Scan for the cell matching the given text and deliver its [x, y] coordinate at center. 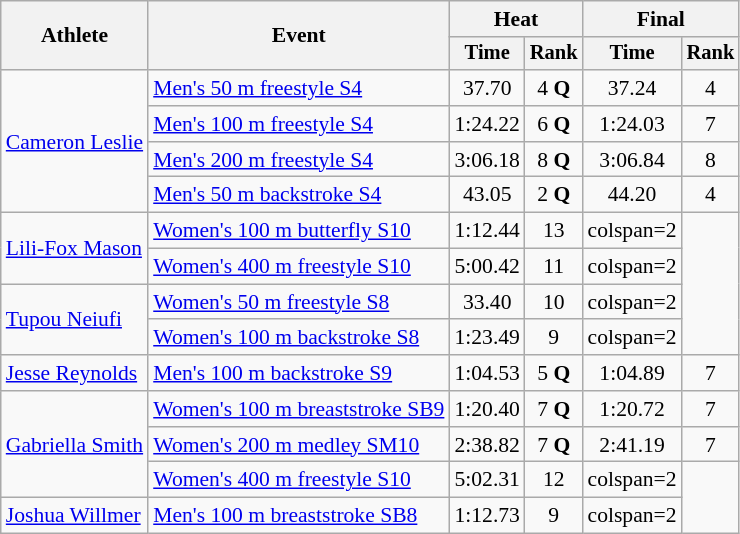
37.70 [486, 88]
3:06.84 [632, 160]
Lili-Fox Mason [74, 248]
Women's 100 m breaststroke SB9 [298, 409]
4 Q [554, 88]
Gabriella Smith [74, 444]
2:38.82 [486, 445]
Joshua Willmer [74, 516]
1:24.03 [632, 124]
10 [554, 302]
1:23.49 [486, 338]
2 Q [554, 195]
5 Q [554, 373]
8 Q [554, 160]
1:04.89 [632, 373]
6 Q [554, 124]
Cameron Leslie [74, 141]
12 [554, 480]
Men's 100 m breaststroke SB8 [298, 516]
Men's 50 m backstroke S4 [298, 195]
Women's 200 m medley SM10 [298, 445]
5:00.42 [486, 267]
8 [711, 160]
Women's 100 m butterfly S10 [298, 231]
43.05 [486, 195]
Men's 100 m backstroke S9 [298, 373]
Men's 200 m freestyle S4 [298, 160]
Heat [516, 19]
5:02.31 [486, 480]
2:41.19 [632, 445]
Jesse Reynolds [74, 373]
44.20 [632, 195]
33.40 [486, 302]
Tupou Neiufi [74, 320]
Event [298, 36]
Men's 100 m freestyle S4 [298, 124]
Final [662, 19]
Men's 50 m freestyle S4 [298, 88]
1:24.22 [486, 124]
3:06.18 [486, 160]
1:20.72 [632, 409]
13 [554, 231]
1:12.73 [486, 516]
1:04.53 [486, 373]
Women's 100 m backstroke S8 [298, 338]
37.24 [632, 88]
1:12.44 [486, 231]
1:20.40 [486, 409]
11 [554, 267]
Athlete [74, 36]
Women's 50 m freestyle S8 [298, 302]
